Provide the [X, Y] coordinate of the cell's center where the given text is located.  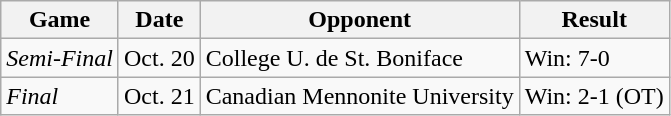
Oct. 20 [159, 58]
Win: 7-0 [594, 58]
Semi-Final [60, 58]
Oct. 21 [159, 96]
Canadian Mennonite University [360, 96]
Result [594, 20]
Date [159, 20]
Final [60, 96]
Win: 2-1 (OT) [594, 96]
Game [60, 20]
College U. de St. Boniface [360, 58]
Opponent [360, 20]
